Capture the cell that displays the provided text and extract its (X, Y) central coordinate. 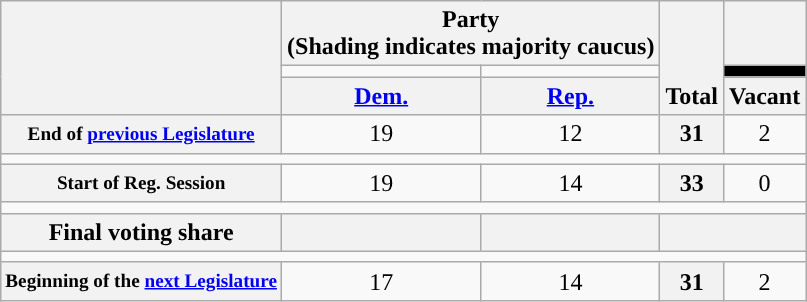
End of previous Legislature (142, 134)
Start of Reg. Session (142, 183)
Party (Shading indicates majority caucus) (471, 34)
Dem. (382, 96)
Total (692, 58)
33 (692, 183)
12 (570, 134)
17 (382, 281)
0 (764, 183)
Vacant (764, 96)
Beginning of the next Legislature (142, 281)
Final voting share (142, 232)
Rep. (570, 96)
